Identify which cell holds the provided text, then report its (X, Y) central coordinate. 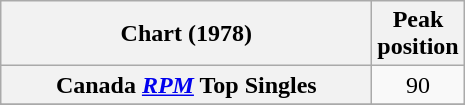
90 (418, 85)
Peakposition (418, 34)
Chart (1978) (186, 34)
Canada RPM Top Singles (186, 85)
